Pinpoint the cell where the given text exists, returning its (x, y) midpoint coordinate. 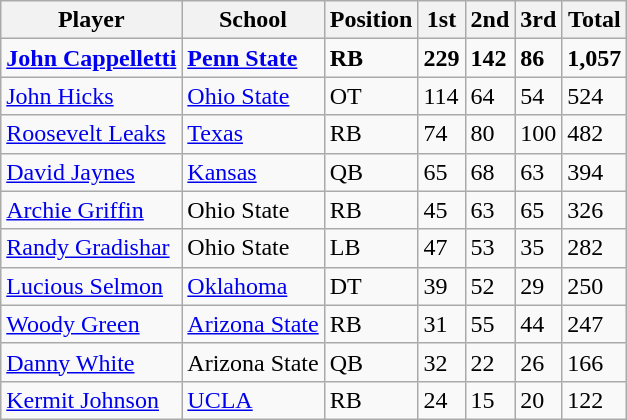
229 (442, 58)
Kermit Johnson (92, 400)
122 (594, 400)
DT (371, 286)
Archie Griffin (92, 210)
32 (442, 362)
1,057 (594, 58)
Texas (253, 134)
OT (371, 96)
86 (538, 58)
John Cappelletti (92, 58)
LB (371, 248)
Position (371, 20)
Player (92, 20)
53 (490, 248)
26 (538, 362)
School (253, 20)
394 (594, 172)
31 (442, 324)
54 (538, 96)
524 (594, 96)
Roosevelt Leaks (92, 134)
80 (490, 134)
Randy Gradishar (92, 248)
David Jaynes (92, 172)
2nd (490, 20)
3rd (538, 20)
52 (490, 286)
142 (490, 58)
29 (538, 286)
Oklahoma (253, 286)
68 (490, 172)
Lucious Selmon (92, 286)
250 (594, 286)
64 (490, 96)
100 (538, 134)
47 (442, 248)
22 (490, 362)
44 (538, 324)
Danny White (92, 362)
15 (490, 400)
24 (442, 400)
39 (442, 286)
Total (594, 20)
45 (442, 210)
1st (442, 20)
282 (594, 248)
Kansas (253, 172)
Penn State (253, 58)
35 (538, 248)
326 (594, 210)
John Hicks (92, 96)
114 (442, 96)
166 (594, 362)
20 (538, 400)
55 (490, 324)
482 (594, 134)
247 (594, 324)
Woody Green (92, 324)
UCLA (253, 400)
74 (442, 134)
